Output the [x, y] coordinate of the center of the cell containing the given text.  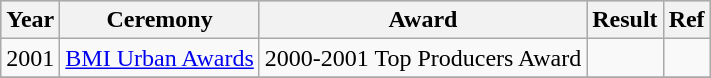
Year [30, 20]
2001 [30, 58]
2000-2001 Top Producers Award [422, 58]
Ref [686, 20]
Result [625, 20]
Ceremony [160, 20]
Award [422, 20]
BMI Urban Awards [160, 58]
